Extract the (X, Y) coordinate from the center of the cell holding the provided text.  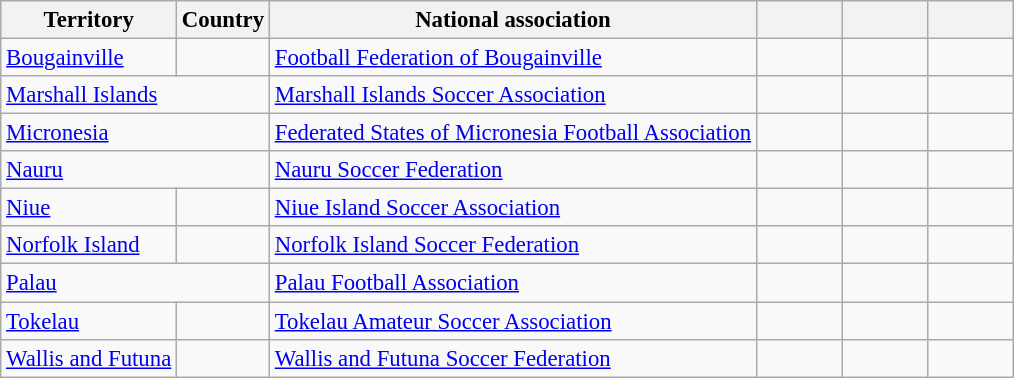
National association (512, 20)
Palau Football Association (512, 283)
Niue (89, 208)
Micronesia (136, 133)
Nauru (136, 170)
Norfolk Island Soccer Federation (512, 245)
Tokelau Amateur Soccer Association (512, 321)
Nauru Soccer Federation (512, 170)
Federated States of Micronesia Football Association (512, 133)
Marshall Islands (136, 95)
Palau (136, 283)
Wallis and Futuna (89, 358)
Norfolk Island (89, 245)
Niue Island Soccer Association (512, 208)
Marshall Islands Soccer Association (512, 95)
Territory (89, 20)
Tokelau (89, 321)
Country (224, 20)
Football Federation of Bougainville (512, 58)
Wallis and Futuna Soccer Federation (512, 358)
Bougainville (89, 58)
